Locate the cell with the specified text and output its [x, y] center coordinate. 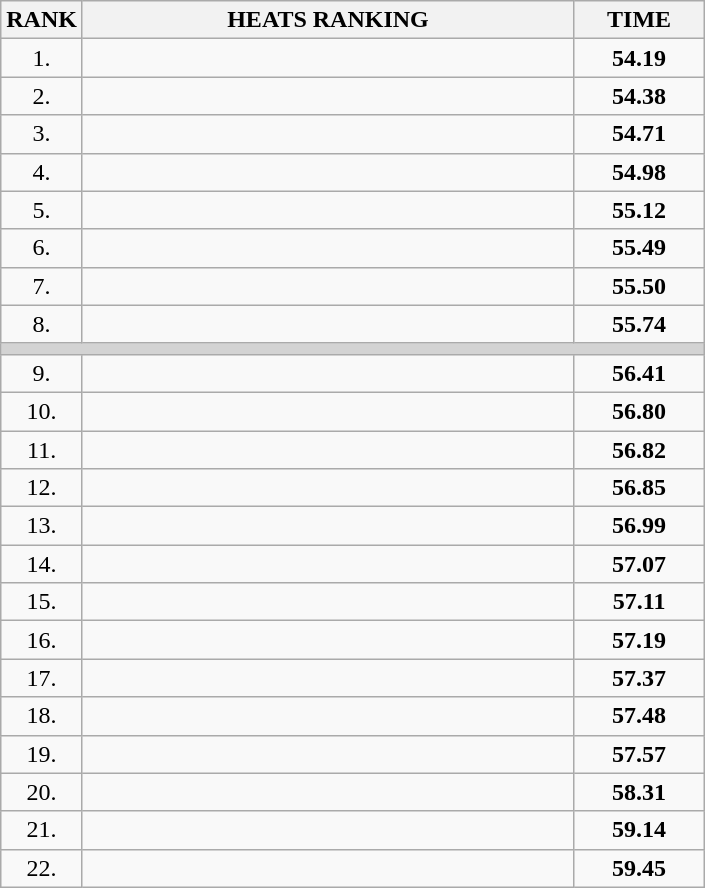
57.07 [640, 564]
21. [42, 830]
18. [42, 716]
55.50 [640, 286]
15. [42, 602]
57.48 [640, 716]
9. [42, 373]
55.49 [640, 248]
54.71 [640, 134]
56.99 [640, 526]
56.41 [640, 373]
19. [42, 754]
57.57 [640, 754]
16. [42, 640]
12. [42, 488]
57.19 [640, 640]
4. [42, 172]
17. [42, 678]
57.11 [640, 602]
14. [42, 564]
22. [42, 868]
57.37 [640, 678]
54.98 [640, 172]
TIME [640, 20]
58.31 [640, 792]
RANK [42, 20]
5. [42, 210]
56.82 [640, 449]
11. [42, 449]
56.85 [640, 488]
2. [42, 96]
20. [42, 792]
HEATS RANKING [328, 20]
8. [42, 324]
7. [42, 286]
55.74 [640, 324]
59.14 [640, 830]
3. [42, 134]
54.19 [640, 58]
54.38 [640, 96]
6. [42, 248]
10. [42, 411]
59.45 [640, 868]
55.12 [640, 210]
13. [42, 526]
1. [42, 58]
56.80 [640, 411]
